Extract the [x, y] coordinate from the center of the cell holding the provided text.  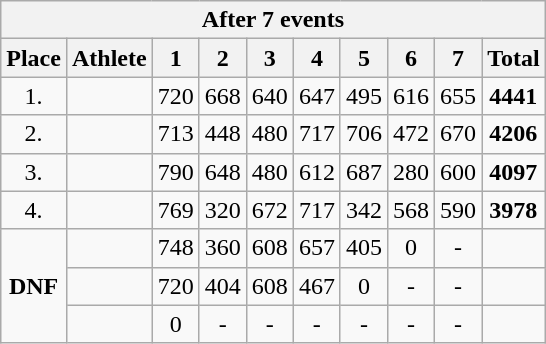
4441 [514, 96]
3978 [514, 210]
640 [270, 96]
713 [176, 134]
655 [458, 96]
687 [364, 172]
657 [316, 248]
DNF [34, 286]
670 [458, 134]
1 [176, 58]
320 [222, 210]
5 [364, 58]
612 [316, 172]
590 [458, 210]
647 [316, 96]
706 [364, 134]
448 [222, 134]
4206 [514, 134]
616 [410, 96]
360 [222, 248]
4 [316, 58]
495 [364, 96]
342 [364, 210]
404 [222, 286]
472 [410, 134]
6 [410, 58]
Place [34, 58]
748 [176, 248]
4. [34, 210]
Athlete [109, 58]
568 [410, 210]
3 [270, 58]
672 [270, 210]
280 [410, 172]
769 [176, 210]
4097 [514, 172]
7 [458, 58]
405 [364, 248]
Total [514, 58]
467 [316, 286]
2. [34, 134]
648 [222, 172]
After 7 events [273, 20]
1. [34, 96]
2 [222, 58]
3. [34, 172]
790 [176, 172]
600 [458, 172]
668 [222, 96]
